Scan for the cell matching the given text and deliver its [x, y] coordinate at center. 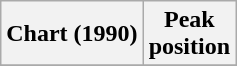
Peak position [189, 34]
Chart (1990) [72, 34]
